For the text-containing cell, return its midpoint in (X, Y) coordinate format. 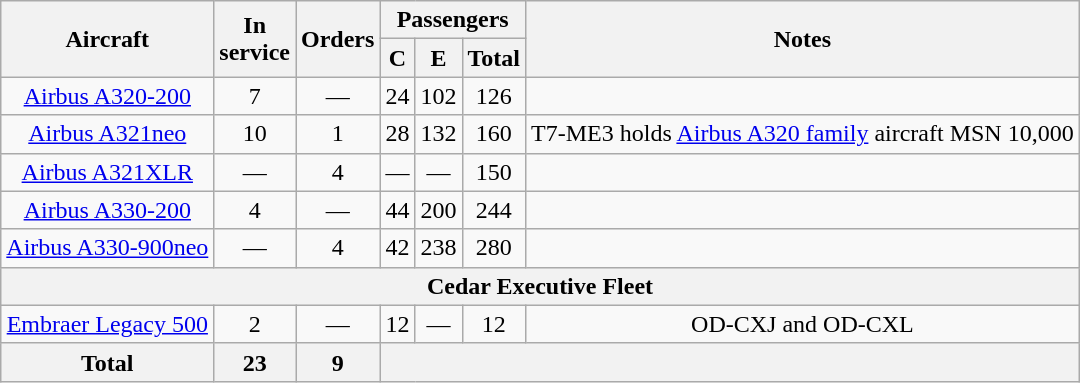
Airbus A330-200 (108, 210)
102 (438, 96)
28 (398, 134)
T7-ME3 holds Airbus A320 family aircraft MSN 10,000 (803, 134)
Airbus A321neo (108, 134)
Airbus A321XLR (108, 172)
9 (338, 362)
200 (438, 210)
1 (338, 134)
150 (494, 172)
280 (494, 248)
24 (398, 96)
OD-CXJ and OD-CXL (803, 324)
E (438, 58)
2 (255, 324)
Orders (338, 39)
23 (255, 362)
Airbus A320-200 (108, 96)
Notes (803, 39)
Airbus A330-900neo (108, 248)
132 (438, 134)
160 (494, 134)
7 (255, 96)
44 (398, 210)
Cedar Executive Fleet (540, 286)
Passengers (453, 20)
244 (494, 210)
Aircraft (108, 39)
In service (255, 39)
126 (494, 96)
10 (255, 134)
238 (438, 248)
Embraer Legacy 500 (108, 324)
42 (398, 248)
C (398, 58)
